From the cell containing the given text, extract its center point as (X, Y) coordinate. 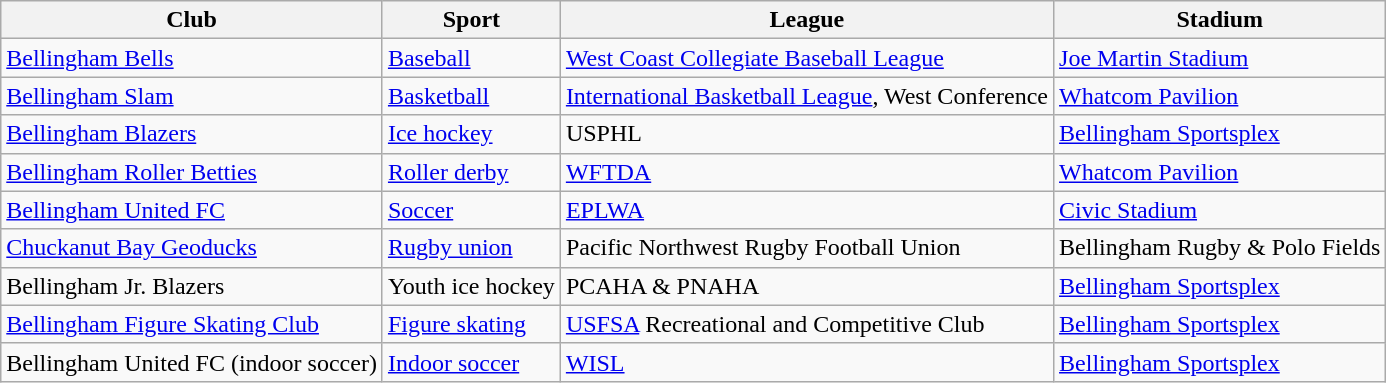
Rugby union (471, 248)
West Coast Collegiate Baseball League (806, 58)
Indoor soccer (471, 362)
Stadium (1220, 20)
League (806, 20)
PCAHA & PNAHA (806, 286)
Roller derby (471, 172)
WISL (806, 362)
Bellingham Roller Betties (192, 172)
Bellingham Bells (192, 58)
Chuckanut Bay Geoducks (192, 248)
Youth ice hockey (471, 286)
Bellingham United FC (192, 210)
Pacific Northwest Rugby Football Union (806, 248)
Soccer (471, 210)
Bellingham Slam (192, 96)
EPLWA (806, 210)
Bellingham United FC (indoor soccer) (192, 362)
Joe Martin Stadium (1220, 58)
Bellingham Blazers (192, 134)
USPHL (806, 134)
Civic Stadium (1220, 210)
WFTDA (806, 172)
Baseball (471, 58)
Figure skating (471, 324)
Ice hockey (471, 134)
International Basketball League, West Conference (806, 96)
Sport (471, 20)
Basketball (471, 96)
USFSA Recreational and Competitive Club (806, 324)
Bellingham Figure Skating Club (192, 324)
Club (192, 20)
Bellingham Rugby & Polo Fields (1220, 248)
Bellingham Jr. Blazers (192, 286)
